Identify which cell holds the provided text, then report its (X, Y) central coordinate. 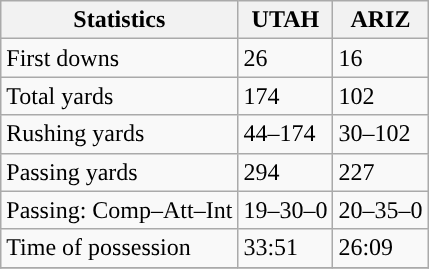
227 (380, 172)
First downs (120, 58)
Time of possession (120, 248)
Passing: Comp–Att–Int (120, 210)
Statistics (120, 20)
Rushing yards (120, 134)
Passing yards (120, 172)
19–30–0 (286, 210)
174 (286, 96)
16 (380, 58)
33:51 (286, 248)
Total yards (120, 96)
30–102 (380, 134)
ARIZ (380, 20)
102 (380, 96)
UTAH (286, 20)
294 (286, 172)
26 (286, 58)
26:09 (380, 248)
44–174 (286, 134)
20–35–0 (380, 210)
